Return the (X, Y) coordinate for the center point of the cell that contains the specified text.  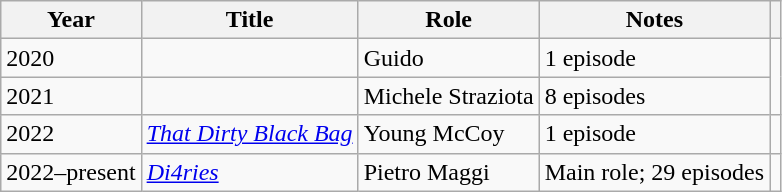
8 episodes (654, 96)
Role (448, 20)
Di4ries (250, 172)
2020 (71, 58)
Guido (448, 58)
Notes (654, 20)
That Dirty Black Bag (250, 134)
Michele Straziota (448, 96)
2022–present (71, 172)
2021 (71, 96)
Pietro Maggi (448, 172)
Main role; 29 episodes (654, 172)
Title (250, 20)
2022 (71, 134)
Young McCoy (448, 134)
Year (71, 20)
